Search for the cell housing the specified text and yield its [X, Y] center coordinate. 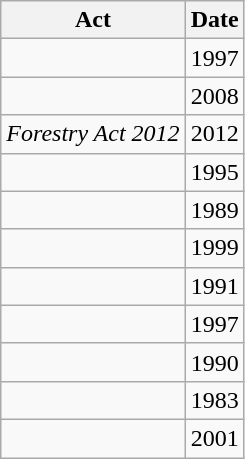
1995 [214, 172]
2008 [214, 96]
Date [214, 20]
Act [93, 20]
1991 [214, 286]
Forestry Act 2012 [93, 134]
1989 [214, 210]
2012 [214, 134]
2001 [214, 438]
1990 [214, 362]
1983 [214, 400]
1999 [214, 248]
